Return (x, y) of the center of cell containing provided text 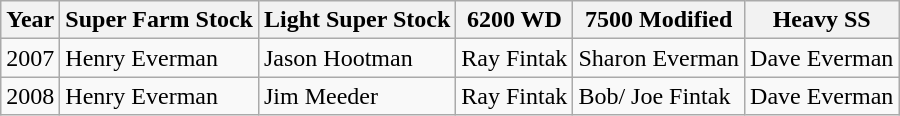
6200 WD (514, 20)
Light Super Stock (356, 20)
Heavy SS (822, 20)
Year (30, 20)
Jim Meeder (356, 96)
7500 Modified (659, 20)
2007 (30, 58)
2008 (30, 96)
Bob/ Joe Fintak (659, 96)
Sharon Everman (659, 58)
Super Farm Stock (160, 20)
Jason Hootman (356, 58)
